Search for the cell housing the specified text and yield its (X, Y) center coordinate. 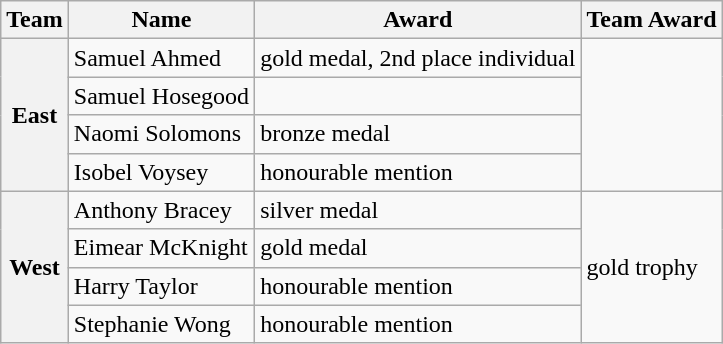
Eimear McKnight (161, 248)
Name (161, 20)
Isobel Voysey (161, 172)
East (35, 115)
gold medal (418, 248)
Naomi Solomons (161, 134)
bronze medal (418, 134)
Team Award (652, 20)
gold trophy (652, 267)
Anthony Bracey (161, 210)
Stephanie Wong (161, 324)
silver medal (418, 210)
Award (418, 20)
gold medal, 2nd place individual (418, 58)
Samuel Ahmed (161, 58)
Harry Taylor (161, 286)
Team (35, 20)
West (35, 267)
Samuel Hosegood (161, 96)
